Output the [X, Y] coordinate of the center of the cell containing the given text.  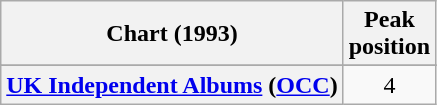
Peakposition [389, 34]
4 [389, 85]
UK Independent Albums (OCC) [172, 85]
Chart (1993) [172, 34]
